Find where the given text appears and provide that cell's center as [x, y] coordinate. 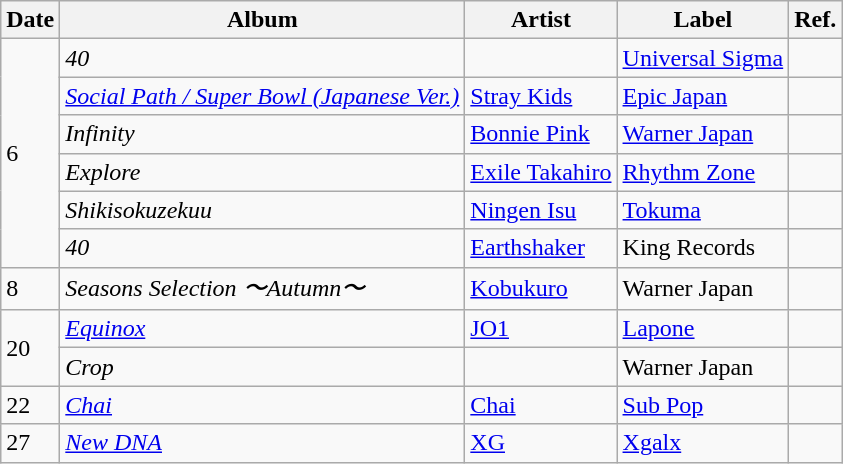
Tokuma [703, 210]
Universal Sigma [703, 58]
Seasons Selection 〜Autumn〜 [262, 288]
Xgalx [703, 443]
Bonnie Pink [541, 134]
Rhythm Zone [703, 172]
Epic Japan [703, 96]
Date [30, 20]
King Records [703, 248]
Label [703, 20]
8 [30, 288]
New DNA [262, 443]
Shikisokuzekuu [262, 210]
Artist [541, 20]
Lapone [703, 329]
Album [262, 20]
Earthshaker [541, 248]
27 [30, 443]
Equinox [262, 329]
Stray Kids [541, 96]
Crop [262, 367]
20 [30, 348]
Ningen Isu [541, 210]
Ref. [816, 20]
22 [30, 405]
Infinity [262, 134]
Social Path / Super Bowl (Japanese Ver.) [262, 96]
XG [541, 443]
Exile Takahiro [541, 172]
Sub Pop [703, 405]
Kobukuro [541, 288]
JO1 [541, 329]
Explore [262, 172]
6 [30, 153]
